Extract the [x, y] coordinate from the center of the cell holding the provided text.  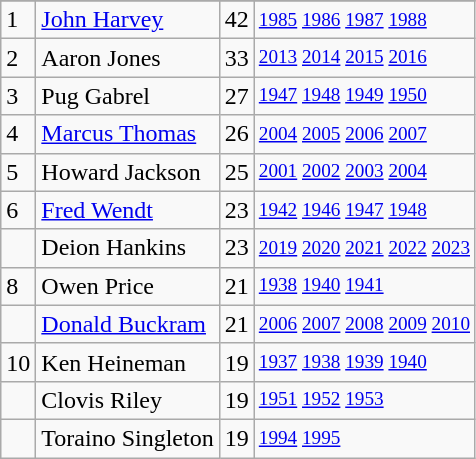
Marcus Thomas [128, 134]
27 [236, 96]
8 [18, 286]
Aaron Jones [128, 58]
1942 1946 1947 1948 [364, 210]
33 [236, 58]
Clovis Riley [128, 400]
Fred Wendt [128, 210]
1994 1995 [364, 438]
1937 1938 1939 1940 [364, 362]
10 [18, 362]
2001 2002 2003 2004 [364, 172]
42 [236, 20]
1938 1940 1941 [364, 286]
Pug Gabrel [128, 96]
1947 1948 1949 1950 [364, 96]
2013 2014 2015 2016 [364, 58]
Ken Heineman [128, 362]
1 [18, 20]
Howard Jackson [128, 172]
26 [236, 134]
5 [18, 172]
3 [18, 96]
Owen Price [128, 286]
John Harvey [128, 20]
2004 2005 2006 2007 [364, 134]
2 [18, 58]
1985 1986 1987 1988 [364, 20]
6 [18, 210]
2006 2007 2008 2009 2010 [364, 324]
Deion Hankins [128, 248]
1951 1952 1953 [364, 400]
Toraino Singleton [128, 438]
25 [236, 172]
4 [18, 134]
2019 2020 2021 2022 2023 [364, 248]
Donald Buckram [128, 324]
